Pinpoint the cell where the given text exists, returning its (X, Y) midpoint coordinate. 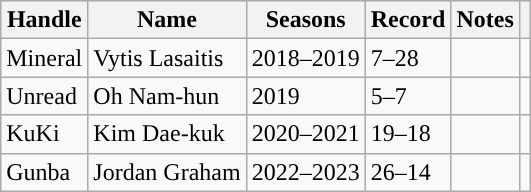
Unread (44, 96)
Seasons (306, 20)
5–7 (408, 96)
Mineral (44, 58)
Oh Nam-hun (167, 96)
26–14 (408, 172)
19–18 (408, 134)
Jordan Graham (167, 172)
2022–2023 (306, 172)
Notes (485, 20)
2020–2021 (306, 134)
7–28 (408, 58)
Record (408, 20)
Name (167, 20)
Gunba (44, 172)
2019 (306, 96)
Handle (44, 20)
Vytis Lasaitis (167, 58)
2018–2019 (306, 58)
Kim Dae-kuk (167, 134)
KuKi (44, 134)
